Return (x, y) of the center of cell containing provided text 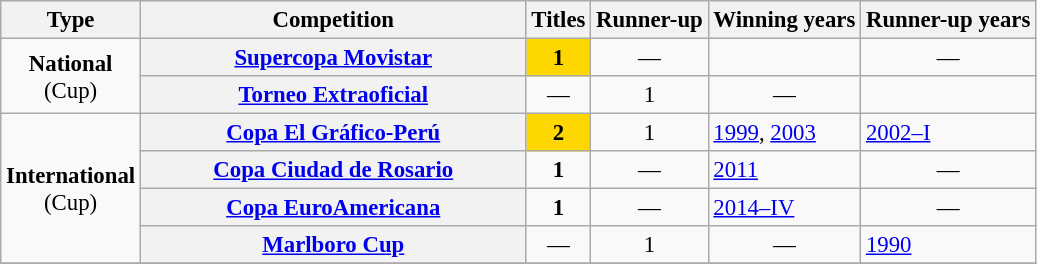
Copa Ciudad de Rosario (333, 170)
1990 (948, 245)
1999, 2003 (784, 133)
2002–I (948, 133)
2 (558, 133)
National(Cup) (71, 76)
Runner-up years (948, 20)
Copa El Gráfico-Perú (333, 133)
Marlboro Cup (333, 245)
Supercopa Movistar (333, 58)
Torneo Extraoficial (333, 95)
Type (71, 20)
Titles (558, 20)
International(Cup) (71, 189)
Copa EuroAmericana (333, 208)
2011 (784, 170)
2014–IV (784, 208)
Winning years (784, 20)
Runner-up (650, 20)
Competition (333, 20)
